Output the (x, y) coordinate of the center of the cell containing the given text.  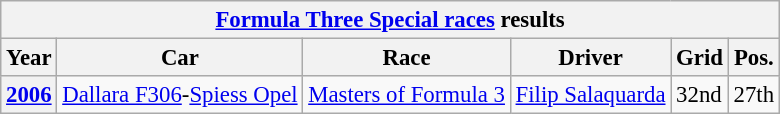
Masters of Formula 3 (406, 95)
2006 (29, 95)
Pos. (754, 58)
Dallara F306-Spiess Opel (180, 95)
Year (29, 58)
Grid (700, 58)
Formula Three Special races results (390, 20)
Car (180, 58)
Filip Salaquarda (590, 95)
Race (406, 58)
27th (754, 95)
Driver (590, 58)
32nd (700, 95)
